Find where the given text appears and provide that cell's center as (X, Y) coordinate. 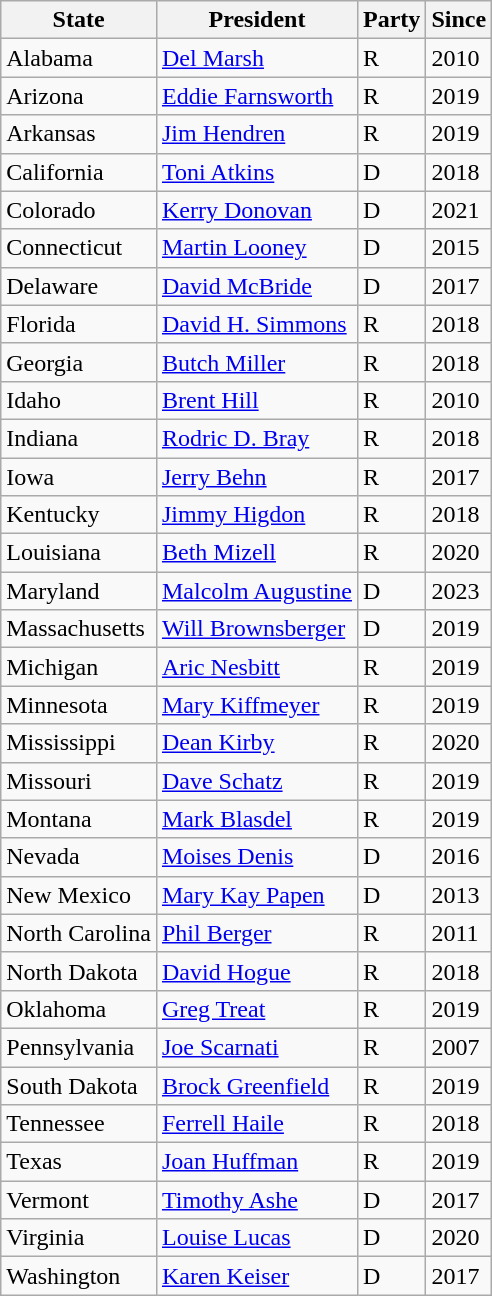
Eddie Farnsworth (256, 96)
David Hogue (256, 971)
Virginia (79, 1238)
Rodric D. Bray (256, 438)
California (79, 172)
Phil Berger (256, 933)
Aric Nesbitt (256, 667)
Karen Keiser (256, 1276)
Martin Looney (256, 248)
Louise Lucas (256, 1238)
Nevada (79, 857)
State (79, 20)
Kerry Donovan (256, 210)
Pennsylvania (79, 1047)
Michigan (79, 667)
Kentucky (79, 515)
Maryland (79, 591)
David H. Simmons (256, 324)
Arkansas (79, 134)
Joe Scarnati (256, 1047)
New Mexico (79, 895)
President (256, 20)
Timothy Ashe (256, 1200)
Brock Greenfield (256, 1085)
David McBride (256, 286)
Party (391, 20)
Connecticut (79, 248)
Jerry Behn (256, 477)
South Dakota (79, 1085)
Brent Hill (256, 400)
Malcolm Augustine (256, 591)
Florida (79, 324)
North Dakota (79, 971)
2016 (459, 857)
Mary Kay Papen (256, 895)
2011 (459, 933)
Minnesota (79, 705)
Toni Atkins (256, 172)
2015 (459, 248)
Greg Treat (256, 1009)
Mississippi (79, 743)
Del Marsh (256, 58)
Mark Blasdel (256, 819)
2023 (459, 591)
Colorado (79, 210)
North Carolina (79, 933)
Vermont (79, 1200)
Missouri (79, 781)
Idaho (79, 400)
Washington (79, 1276)
2013 (459, 895)
Joan Huffman (256, 1162)
Mary Kiffmeyer (256, 705)
Iowa (79, 477)
Tennessee (79, 1124)
Beth Mizell (256, 553)
Oklahoma (79, 1009)
Jimmy Higdon (256, 515)
Indiana (79, 438)
Massachusetts (79, 629)
Will Brownsberger (256, 629)
Ferrell Haile (256, 1124)
Montana (79, 819)
Texas (79, 1162)
Delaware (79, 286)
Since (459, 20)
Arizona (79, 96)
Louisiana (79, 553)
Dean Kirby (256, 743)
Dave Schatz (256, 781)
Moises Denis (256, 857)
Georgia (79, 362)
2007 (459, 1047)
2021 (459, 210)
Alabama (79, 58)
Butch Miller (256, 362)
Jim Hendren (256, 134)
